Output the (x, y) coordinate of the center of the cell containing the given text.  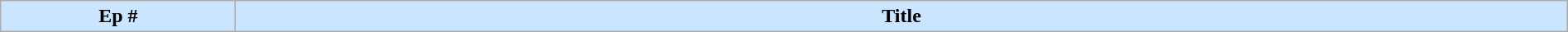
Ep # (118, 16)
Title (901, 16)
